Scan for the cell matching the given text and deliver its (x, y) coordinate at center. 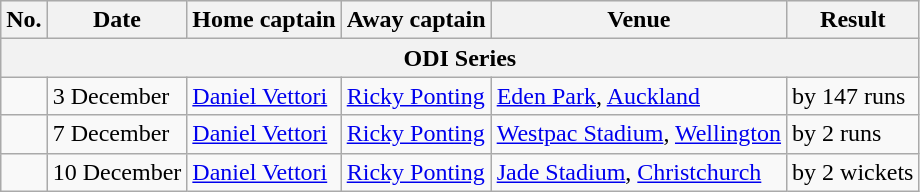
3 December (117, 96)
10 December (117, 172)
Home captain (264, 20)
Jade Stadium, Christchurch (638, 172)
Date (117, 20)
No. (24, 20)
Result (853, 20)
ODI Series (460, 58)
by 2 runs (853, 134)
Venue (638, 20)
7 December (117, 134)
by 147 runs (853, 96)
Eden Park, Auckland (638, 96)
Away captain (416, 20)
by 2 wickets (853, 172)
Westpac Stadium, Wellington (638, 134)
